For the text-containing cell, return its midpoint in [x, y] coordinate format. 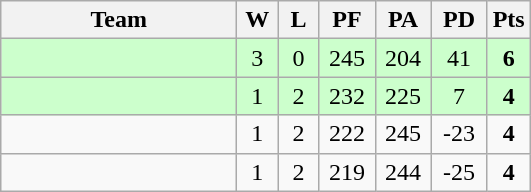
222 [347, 134]
6 [508, 58]
L [298, 20]
244 [403, 172]
W [258, 20]
PD [459, 20]
7 [459, 96]
PF [347, 20]
0 [298, 58]
204 [403, 58]
Team [119, 20]
3 [258, 58]
41 [459, 58]
PA [403, 20]
232 [347, 96]
219 [347, 172]
-25 [459, 172]
Pts [508, 20]
-23 [459, 134]
225 [403, 96]
